Search for the cell housing the specified text and yield its [X, Y] center coordinate. 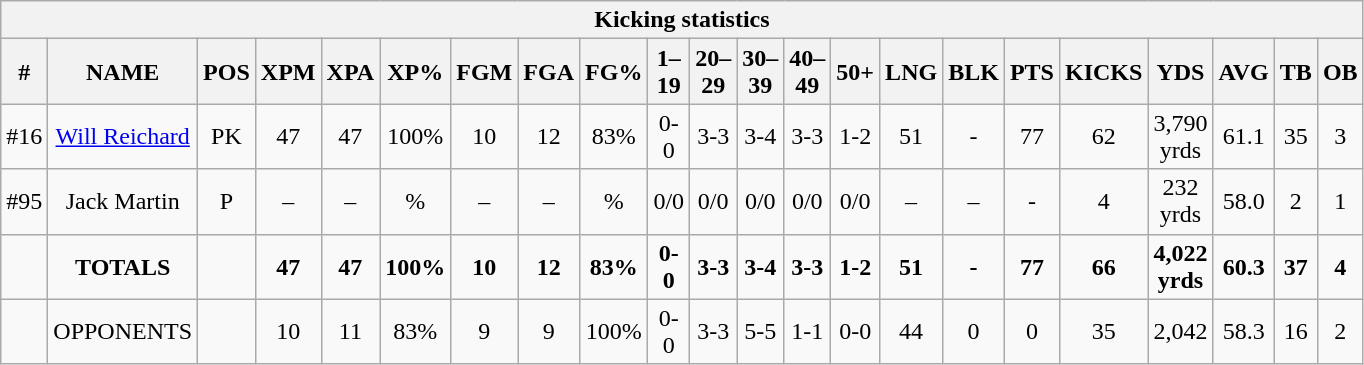
POS [227, 72]
20–29 [714, 72]
66 [1103, 266]
XPA [350, 72]
Jack Martin [123, 202]
1–19 [669, 72]
TOTALS [123, 266]
62 [1103, 136]
BLK [974, 72]
XP% [416, 72]
#16 [24, 136]
XPM [288, 72]
3 [1340, 136]
AVG [1244, 72]
40–49 [808, 72]
60.3 [1244, 266]
50+ [856, 72]
Kicking statistics [682, 20]
KICKS [1103, 72]
4,022 yrds [1180, 266]
FGM [484, 72]
11 [350, 332]
# [24, 72]
1-1 [808, 332]
OPPONENTS [123, 332]
YDS [1180, 72]
TB [1296, 72]
58.3 [1244, 332]
58.0 [1244, 202]
30–39 [760, 72]
5-5 [760, 332]
PTS [1032, 72]
P [227, 202]
LNG [912, 72]
44 [912, 332]
OB [1340, 72]
16 [1296, 332]
NAME [123, 72]
PK [227, 136]
FG% [614, 72]
232 yrds [1180, 202]
1 [1340, 202]
61.1 [1244, 136]
#95 [24, 202]
2,042 [1180, 332]
Will Reichard [123, 136]
37 [1296, 266]
3,790 yrds [1180, 136]
FGA [549, 72]
